Identify which cell holds the provided text, then report its [X, Y] central coordinate. 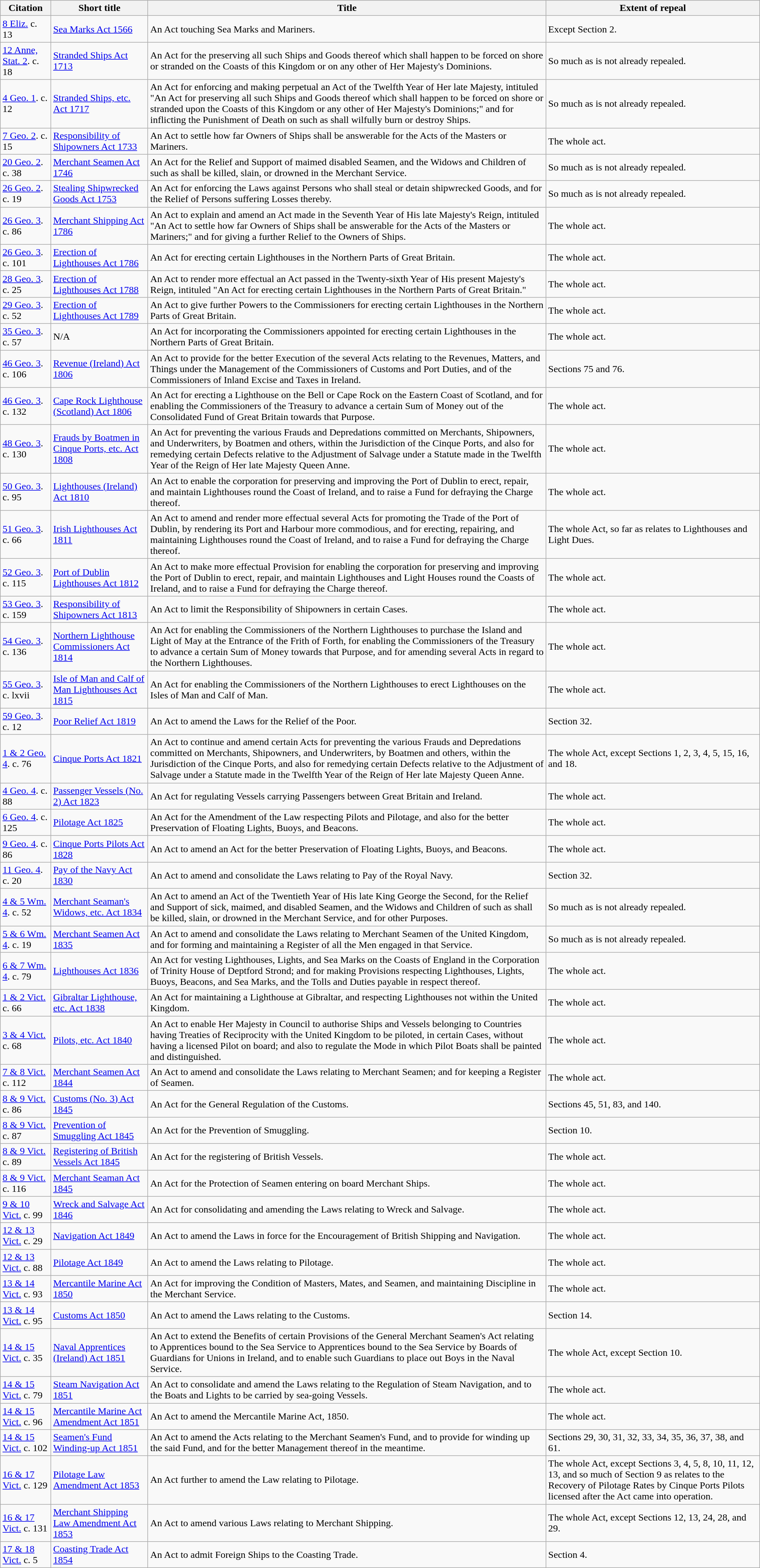
An Act for enabling the Commissioners of the Northern Lighthouses to erect Lighthouses on the Isles of Man and Calf of Man. [347, 689]
Merchant Seamen Act 1746 [99, 167]
The whole Act, except Sections 12, 13, 24, 28, and 29. [653, 1523]
Section 14. [653, 1315]
6 Geo. 4. c. 125 [26, 822]
Coasting Trade Act 1854 [99, 1555]
Merchant Shipping Law Amendment Act 1853 [99, 1523]
26 Geo. 3. c. 101 [26, 257]
26 Geo. 2. c. 19 [26, 194]
An Act for maintaining a Lighthouse at Gibraltar, and respecting Lighthouses not within the United Kingdom. [347, 1003]
An Act for incorporating the Commissioners appointed for erecting certain Lighthouses in the Northern Parts of Great Britain. [347, 337]
Erection of Lighthouses Act 1788 [99, 284]
Responsibility of Shipowners Act 1813 [99, 610]
An Act for consolidating and amending the Laws relating to Wreck and Salvage. [347, 1209]
51 Geo. 3. c. 66 [26, 535]
12 Anne, Stat. 2. c. 18 [26, 61]
9 & 10 Vict. c. 99 [26, 1209]
12 & 13 Vict. c. 29 [26, 1236]
4 Geo. 1. c. 12 [26, 104]
An Act for the Prevention of Smuggling. [347, 1131]
Cape Rock Lighthouse (Scotland) Act 1806 [99, 406]
Stranded Ships Act 1713 [99, 61]
12 & 13 Vict. c. 88 [26, 1262]
An Act touching Sea Marks and Mariners. [347, 29]
46 Geo. 3. c. 132 [26, 406]
Erection of Lighthouses Act 1786 [99, 257]
14 & 15 Vict. c. 35 [26, 1352]
An Act to amend the Laws relating to the Customs. [347, 1315]
Merchant Seamen Act 1835 [99, 939]
1 & 2 Geo. 4. c. 76 [26, 759]
13 & 14 Vict. c. 93 [26, 1289]
Port of Dublin Lighthouses Act 1812 [99, 577]
55 Geo. 3. c. lxvii [26, 689]
An Act for improving the Condition of Masters, Mates, and Seamen, and maintaining Discipline in the Merchant Service. [347, 1289]
An Act for the Amendment of the Law respecting Pilots and Pilotage, and also for the better Preservation of Floating Lights, Buoys, and Beacons. [347, 822]
An Act further to amend the Law relating to Pilotage. [347, 1480]
35 Geo. 3. c. 57 [26, 337]
Cinque Ports Act 1821 [99, 759]
An Act for enforcing the Laws against Persons who shall steal or detain shipwrecked Goods, and for the Relief of Persons suffering Losses thereby. [347, 194]
Northern Lighthouse Commissioners Act 1814 [99, 647]
Sections 75 and 76. [653, 368]
An Act to amend the Laws for the Relief of the Poor. [347, 722]
Merchant Seaman Act 1845 [99, 1183]
Section 4. [653, 1555]
4 & 5 Wm. 4. c. 52 [26, 907]
Pilots, etc. Act 1840 [99, 1040]
59 Geo. 3. c. 12 [26, 722]
The whole Act, so far as relates to Lighthouses and Light Dues. [653, 535]
Mercantile Marine Act 1850 [99, 1289]
An Act to give further Powers to the Commissioners for erecting certain Lighthouses in the Northern Parts of Great Britain. [347, 310]
Lighthouses (Ireland) Act 1810 [99, 492]
7 & 8 Vict. c. 112 [26, 1078]
Section 10. [653, 1131]
Pay of the Navy Act 1830 [99, 875]
An Act to limit the Responsibility of Shipowners in certain Cases. [347, 610]
Passenger Vessels (No. 2) Act 1823 [99, 796]
The whole Act, except Section 10. [653, 1352]
48 Geo. 3. c. 130 [26, 449]
16 & 17 Vict. c. 131 [26, 1523]
An Act to admit Foreign Ships to the Coasting Trade. [347, 1555]
An Act for the Protection of Seamen entering on board Merchant Ships. [347, 1183]
Customs (No. 3) Act 1845 [99, 1104]
Pilotage Act 1849 [99, 1262]
An Act to amend and consolidate the Laws relating to Merchant Seamen; and for keeping a Register of Seamen. [347, 1078]
Merchant Seaman's Widows, etc. Act 1834 [99, 907]
7 Geo. 2. c. 15 [26, 141]
Pilotage Law Amendment Act 1853 [99, 1480]
Merchant Shipping Act 1786 [99, 226]
The whole Act, except Sections 1, 2, 3, 4, 5, 15, 16, and 18. [653, 759]
29 Geo. 3. c. 52 [26, 310]
53 Geo. 3. c. 159 [26, 610]
1 & 2 Vict. c. 66 [26, 1003]
An Act to amend an Act for the better Preservation of Floating Lights, Buoys, and Beacons. [347, 849]
17 & 18 Vict. c. 5 [26, 1555]
An Act for erecting certain Lighthouses in the Northern Parts of Great Britain. [347, 257]
An Act to amend and consolidate the Laws relating to Pay of the Royal Navy. [347, 875]
An Act to amend the Laws relating to Pilotage. [347, 1262]
28 Geo. 3. c. 25 [26, 284]
Stealing Shipwrecked Goods Act 1753 [99, 194]
Sections 29, 30, 31, 32, 33, 34, 35, 36, 37, 38, and 61. [653, 1443]
An Act for regulating Vessels carrying Passengers between Great Britain and Ireland. [347, 796]
6 & 7 Wm. 4. c. 79 [26, 971]
8 Eliz. c. 13 [26, 29]
13 & 14 Vict. c. 95 [26, 1315]
Poor Relief Act 1819 [99, 722]
Sections 45, 51, 83, and 140. [653, 1104]
Wreck and Salvage Act 1846 [99, 1209]
Naval Apprentices (Ireland) Act 1851 [99, 1352]
8 & 9 Vict. c. 89 [26, 1157]
16 & 17 Vict. c. 129 [26, 1480]
Title [347, 8]
Stranded Ships, etc. Act 1717 [99, 104]
3 & 4 Vict. c. 68 [26, 1040]
50 Geo. 3. c. 95 [26, 492]
52 Geo. 3. c. 115 [26, 577]
An Act to amend various Laws relating to Merchant Shipping. [347, 1523]
Erection of Lighthouses Act 1789 [99, 310]
Except Section 2. [653, 29]
Cinque Ports Pilots Act 1828 [99, 849]
An Act to amend the Laws in force for the Encouragement of British Shipping and Navigation. [347, 1236]
Citation [26, 8]
14 & 15 Vict. c. 96 [26, 1416]
8 & 9 Vict. c. 87 [26, 1131]
8 & 9 Vict. c. 86 [26, 1104]
Gibraltar Lighthouse, etc. Act 1838 [99, 1003]
20 Geo. 2. c. 38 [26, 167]
Sea Marks Act 1566 [99, 29]
5 & 6 Wm. 4. c. 19 [26, 939]
Steam Navigation Act 1851 [99, 1389]
Lighthouses Act 1836 [99, 971]
Customs Act 1850 [99, 1315]
Responsibility of Shipowners Act 1733 [99, 141]
Seamen's Fund Winding-up Act 1851 [99, 1443]
Mercantile Marine Act Amendment Act 1851 [99, 1416]
46 Geo. 3. c. 106 [26, 368]
26 Geo. 3. c. 86 [26, 226]
8 & 9 Vict. c. 116 [26, 1183]
Revenue (Ireland) Act 1806 [99, 368]
N/A [99, 337]
11 Geo. 4. c. 20 [26, 875]
9 Geo. 4. c. 86 [26, 849]
Isle of Man and Calf of Man Lighthouses Act 1815 [99, 689]
Extent of repeal [653, 8]
Irish Lighthouses Act 1811 [99, 535]
Merchant Seamen Act 1844 [99, 1078]
Pilotage Act 1825 [99, 822]
Prevention of Smuggling Act 1845 [99, 1131]
An Act to amend the Mercantile Marine Act, 1850. [347, 1416]
Registering of British Vessels Act 1845 [99, 1157]
54 Geo. 3. c. 136 [26, 647]
14 & 15 Vict. c. 102 [26, 1443]
14 & 15 Vict. c. 79 [26, 1389]
An Act to settle how far Owners of Ships shall be answerable for the Acts of the Masters or Mariners. [347, 141]
Navigation Act 1849 [99, 1236]
Frauds by Boatmen in Cinque Ports, etc. Act 1808 [99, 449]
Short title [99, 8]
An Act for the registering of British Vessels. [347, 1157]
An Act for the General Regulation of the Customs. [347, 1104]
4 Geo. 4. c. 88 [26, 796]
